Pinpoint the cell where the given text exists, returning its (x, y) midpoint coordinate. 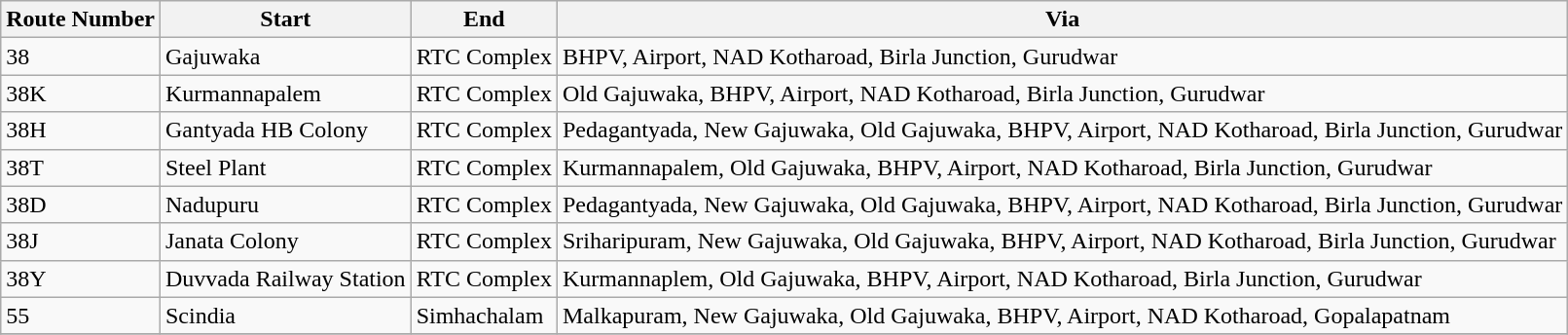
Start (285, 19)
38D (81, 205)
38T (81, 167)
End (484, 19)
Via (1062, 19)
Nadupuru (285, 205)
BHPV, Airport, NAD Kotharoad, Birla Junction, Gurudwar (1062, 56)
Janata Colony (285, 242)
55 (81, 316)
Scindia (285, 316)
38 (81, 56)
Sriharipuram, New Gajuwaka, Old Gajuwaka, BHPV, Airport, NAD Kotharoad, Birla Junction, Gurudwar (1062, 242)
38J (81, 242)
Kurmannaplem, Old Gajuwaka, BHPV, Airport, NAD Kotharoad, Birla Junction, Gurudwar (1062, 279)
Malkapuram, New Gajuwaka, Old Gajuwaka, BHPV, Airport, NAD Kotharoad, Gopalapatnam (1062, 316)
Route Number (81, 19)
Gantyada HB Colony (285, 130)
38K (81, 93)
38Y (81, 279)
Simhachalam (484, 316)
Duvvada Railway Station (285, 279)
Kurmannapalem (285, 93)
Gajuwaka (285, 56)
Old Gajuwaka, BHPV, Airport, NAD Kotharoad, Birla Junction, Gurudwar (1062, 93)
Kurmannapalem, Old Gajuwaka, BHPV, Airport, NAD Kotharoad, Birla Junction, Gurudwar (1062, 167)
Steel Plant (285, 167)
38H (81, 130)
